Detect which cell encompasses the target text, then output its (X, Y) center coordinate. 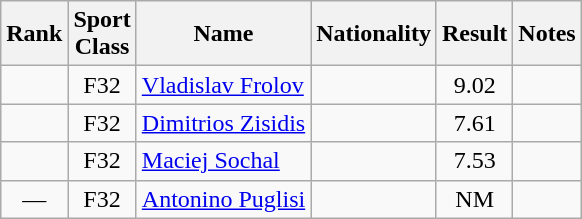
Vladislav Frolov (223, 85)
9.02 (474, 85)
Dimitrios Zisidis (223, 123)
Rank (34, 34)
Maciej Sochal (223, 161)
Name (223, 34)
Antonino Puglisi (223, 199)
Result (474, 34)
Notes (547, 34)
SportClass (102, 34)
NM (474, 199)
7.53 (474, 161)
— (34, 199)
7.61 (474, 123)
Nationality (374, 34)
